Capture the cell that displays the provided text and extract its [x, y] central coordinate. 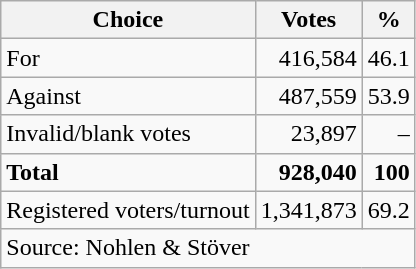
Source: Nohlen & Stöver [208, 248]
Invalid/blank votes [128, 134]
46.1 [388, 58]
487,559 [308, 96]
% [388, 20]
100 [388, 172]
Total [128, 172]
Against [128, 96]
416,584 [308, 58]
69.2 [388, 210]
– [388, 134]
928,040 [308, 172]
53.9 [388, 96]
Registered voters/turnout [128, 210]
For [128, 58]
Votes [308, 20]
1,341,873 [308, 210]
Choice [128, 20]
23,897 [308, 134]
